Return [X, Y] of the center of cell containing provided text 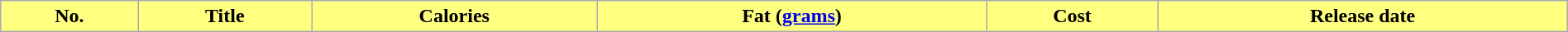
Title [225, 16]
No. [69, 16]
Calories [455, 16]
Cost [1072, 16]
Fat (grams) [792, 16]
Release date [1363, 16]
